Determine the [x, y] coordinate at the center of the cell enclosing the given text.  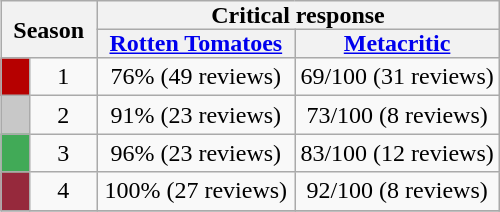
91% (23 reviews) [196, 115]
2 [64, 115]
Season [49, 30]
96% (23 reviews) [196, 153]
69/100 (31 reviews) [397, 77]
Rotten Tomatoes [196, 43]
83/100 (12 reviews) [397, 153]
76% (49 reviews) [196, 77]
Metacritic [397, 43]
73/100 (8 reviews) [397, 115]
100% (27 reviews) [196, 191]
4 [64, 191]
1 [64, 77]
3 [64, 153]
92/100 (8 reviews) [397, 191]
Critical response [298, 15]
